Return the [x, y] coordinate for the center point of the cell that contains the specified text.  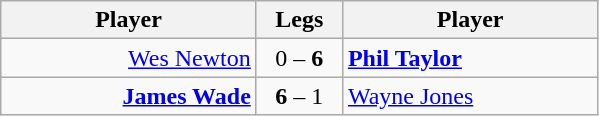
Wayne Jones [470, 96]
6 – 1 [299, 96]
Phil Taylor [470, 58]
Wes Newton [129, 58]
James Wade [129, 96]
Legs [299, 20]
0 – 6 [299, 58]
